Provide the (x, y) coordinate of the cell's center where the given text is located.  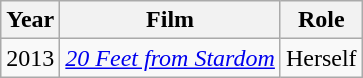
Role (321, 20)
Herself (321, 58)
2013 (30, 58)
Film (170, 20)
20 Feet from Stardom (170, 58)
Year (30, 20)
